Detect which cell encompasses the target text, then output its (X, Y) center coordinate. 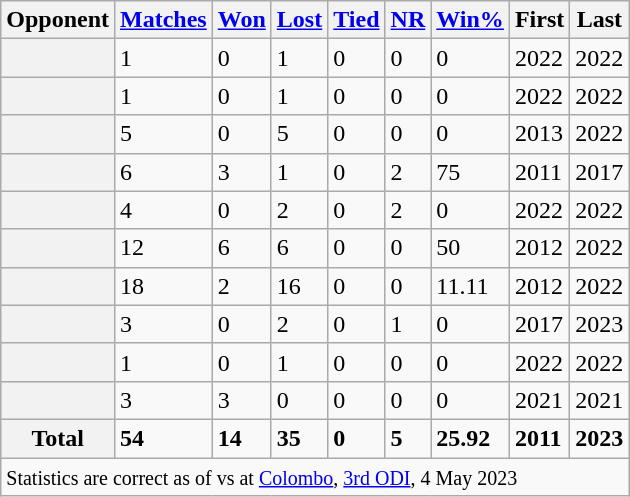
12 (164, 248)
Tied (356, 20)
Last (600, 20)
NR (408, 20)
Matches (164, 20)
50 (470, 248)
Lost (299, 20)
11.11 (470, 286)
18 (164, 286)
14 (242, 438)
Opponent (58, 20)
Won (242, 20)
First (539, 20)
16 (299, 286)
4 (164, 210)
75 (470, 172)
Total (58, 438)
Win% (470, 20)
25.92 (470, 438)
35 (299, 438)
Statistics are correct as of vs at Colombo, 3rd ODI, 4 May 2023 (315, 477)
54 (164, 438)
2013 (539, 134)
